Find where the given text appears and provide that cell's center as [x, y] coordinate. 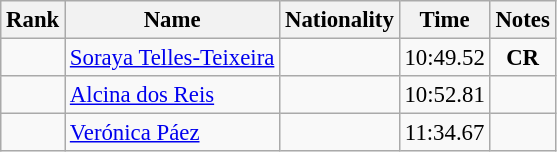
Soraya Telles-Teixeira [172, 58]
Name [172, 20]
Alcina dos Reis [172, 95]
Rank [33, 20]
10:49.52 [444, 58]
11:34.67 [444, 133]
CR [522, 58]
10:52.81 [444, 95]
Nationality [340, 20]
Verónica Páez [172, 133]
Time [444, 20]
Notes [522, 20]
